Locate the cell with the specified text and output its [x, y] center coordinate. 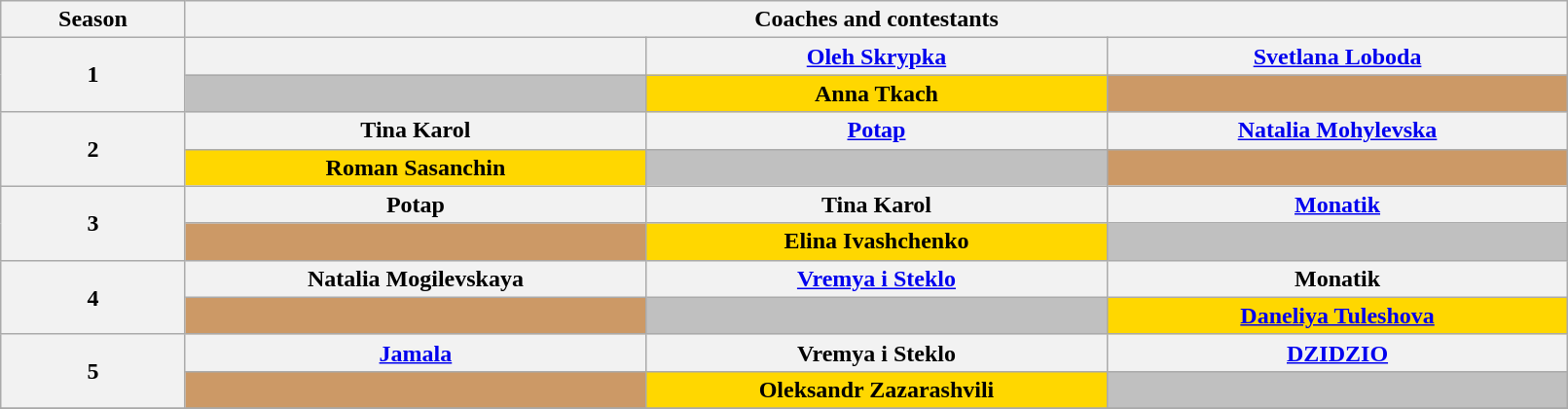
Elina Ivashchenko [877, 242]
Daneliya Tuleshova [1337, 316]
Svetlana Loboda [1337, 56]
DZIDZIO [1337, 353]
Natalia Mogilevskaya [416, 279]
Roman Sasanchin [416, 167]
1 [93, 75]
4 [93, 297]
Anna Tkach [877, 93]
2 [93, 149]
Oleksandr Zazarashvili [877, 390]
Coaches and contestants [876, 19]
Oleh Skrypka [877, 56]
Natalia Mohylevska [1337, 130]
Jamala [416, 353]
5 [93, 371]
3 [93, 223]
Season [93, 19]
